Determine the (X, Y) coordinate at the center of the cell enclosing the given text.  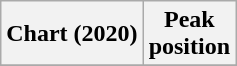
Peakposition (189, 34)
Chart (2020) (72, 34)
